Find where the given text appears and provide that cell's center as (x, y) coordinate. 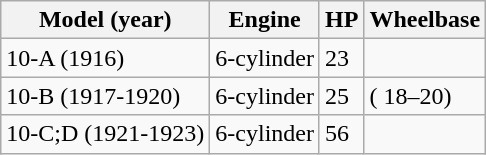
( 18–20) (425, 96)
10-B (1917-1920) (106, 96)
56 (341, 134)
23 (341, 58)
10-A (1916) (106, 58)
10-C;D (1921-1923) (106, 134)
Wheelbase (425, 20)
Model (year) (106, 20)
HP (341, 20)
25 (341, 96)
Engine (265, 20)
